Return the (X, Y) coordinate for the center point of the cell that contains the specified text.  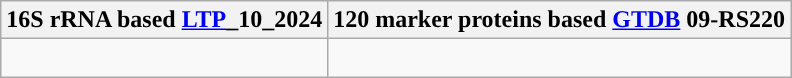
16S rRNA based LTP_10_2024 (164, 20)
120 marker proteins based GTDB 09-RS220 (560, 20)
